Find where the given text appears and provide that cell's center as (X, Y) coordinate. 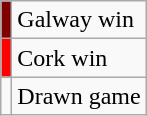
Drawn game (79, 96)
Cork win (79, 58)
Galway win (79, 20)
